Find where the given text appears and provide that cell's center as [X, Y] coordinate. 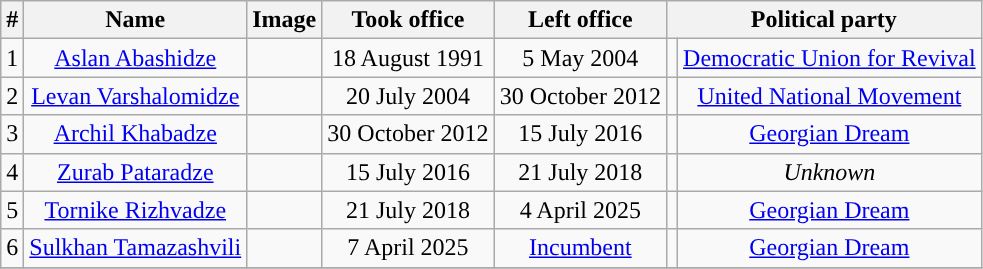
Image [284, 20]
Name [136, 20]
5 May 2004 [580, 58]
Tornike Rizhvadze [136, 210]
4 April 2025 [580, 210]
# [12, 20]
Took office [408, 20]
Aslan Abashidze [136, 58]
4 [12, 172]
Political party [824, 20]
7 April 2025 [408, 248]
Democratic Union for Revival [830, 58]
6 [12, 248]
Zurab Pataradze [136, 172]
United National Movement [830, 96]
Sulkhan Tamazashvili [136, 248]
Unknown [830, 172]
Levan Varshalomidze [136, 96]
3 [12, 134]
5 [12, 210]
Incumbent [580, 248]
Archil Khabadze [136, 134]
Left office [580, 20]
1 [12, 58]
18 August 1991 [408, 58]
2 [12, 96]
20 July 2004 [408, 96]
